From the cell containing the given text, extract its center point as (x, y) coordinate. 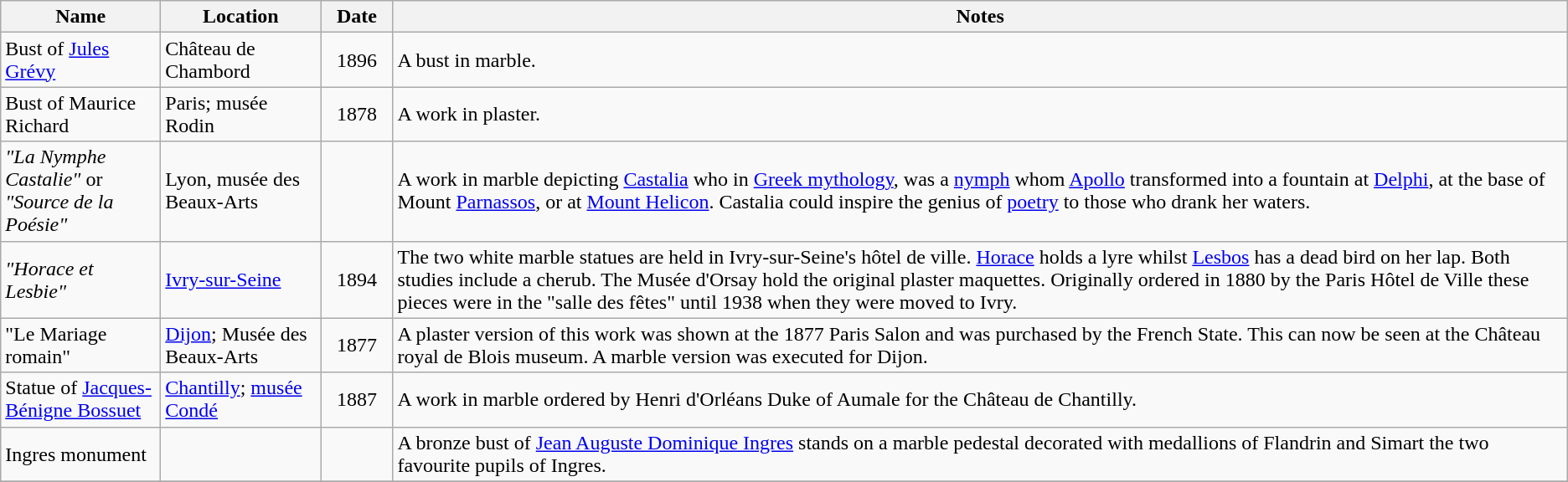
A bust in marble. (980, 60)
1894 (357, 279)
"Horace et Lesbie" (80, 279)
Location (241, 17)
1887 (357, 400)
"La Nymphe Castalie" or "Source de la Poésie" (80, 191)
Ingres monument (80, 454)
Bust of Jules Grévy (80, 60)
A work in plaster. (980, 114)
Paris; musée Rodin (241, 114)
Château de Chambord (241, 60)
1896 (357, 60)
1877 (357, 345)
A work in marble ordered by Henri d'Orléans Duke of Aumale for the Château de Chantilly. (980, 400)
1878 (357, 114)
Bust of Maurice Richard (80, 114)
Notes (980, 17)
Lyon, musée des Beaux-Arts (241, 191)
Date (357, 17)
Statue of Jacques-Bénigne Bossuet (80, 400)
Chantilly; musée Condé (241, 400)
"Le Mariage romain" (80, 345)
Dijon; Musée des Beaux-Arts (241, 345)
Ivry-sur-Seine (241, 279)
Name (80, 17)
